From the cell containing the given text, extract its center point as (X, Y) coordinate. 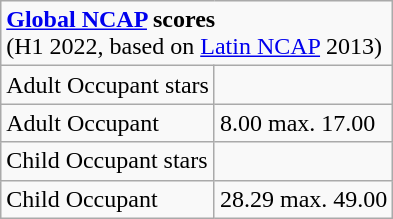
Adult Occupant stars (108, 85)
28.29 max. 49.00 (303, 199)
Child Occupant (108, 199)
8.00 max. 17.00 (303, 123)
Global NCAP scores (H1 2022, based on Latin NCAP 2013) (197, 34)
Child Occupant stars (108, 161)
Adult Occupant (108, 123)
